Locate the cell with the specified text and output its (x, y) center coordinate. 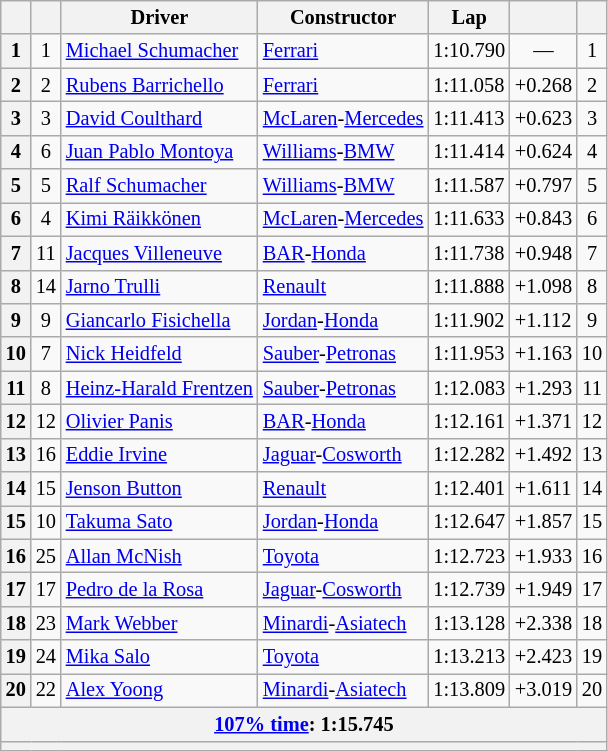
1:11.414 (469, 152)
Michael Schumacher (160, 51)
24 (46, 657)
1:11.413 (469, 118)
+1.933 (544, 556)
Olivier Panis (160, 421)
+1.112 (544, 320)
Giancarlo Fisichella (160, 320)
+0.843 (544, 219)
22 (46, 690)
— (544, 51)
+3.019 (544, 690)
+1.949 (544, 589)
1:13.213 (469, 657)
Jenson Button (160, 489)
1:11.738 (469, 253)
Jarno Trulli (160, 287)
1:13.809 (469, 690)
+0.623 (544, 118)
Mark Webber (160, 623)
+1.492 (544, 455)
Driver (160, 17)
+0.624 (544, 152)
+1.371 (544, 421)
+2.423 (544, 657)
Takuma Sato (160, 522)
1:13.128 (469, 623)
+0.797 (544, 186)
1:12.282 (469, 455)
Rubens Barrichello (160, 85)
Juan Pablo Montoya (160, 152)
1:12.647 (469, 522)
25 (46, 556)
1:11.953 (469, 354)
1:12.401 (469, 489)
23 (46, 623)
Mika Salo (160, 657)
1:12.739 (469, 589)
1:12.723 (469, 556)
+1.098 (544, 287)
Constructor (343, 17)
1:11.587 (469, 186)
1:11.902 (469, 320)
+2.338 (544, 623)
Eddie Irvine (160, 455)
+1.293 (544, 388)
+0.268 (544, 85)
1:10.790 (469, 51)
David Coulthard (160, 118)
+0.948 (544, 253)
1:11.058 (469, 85)
1:11.888 (469, 287)
107% time: 1:15.745 (304, 724)
1:12.161 (469, 421)
Allan McNish (160, 556)
Nick Heidfeld (160, 354)
+1.857 (544, 522)
Lap (469, 17)
1:12.083 (469, 388)
Ralf Schumacher (160, 186)
Jacques Villeneuve (160, 253)
Pedro de la Rosa (160, 589)
+1.611 (544, 489)
Alex Yoong (160, 690)
Kimi Räikkönen (160, 219)
+1.163 (544, 354)
1:11.633 (469, 219)
Heinz-Harald Frentzen (160, 388)
